Determine the [x, y] coordinate at the center of the cell enclosing the given text.  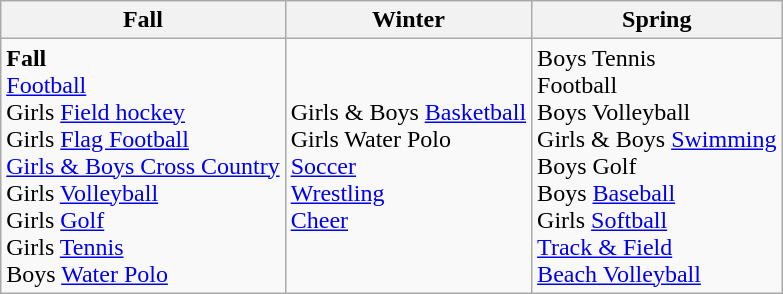
Spring [657, 20]
Fall [143, 20]
FallFootballGirls Field hockeyGirls Flag FootballGirls & Boys Cross CountryGirls VolleyballGirls GolfGirls TennisBoys Water Polo [143, 166]
Girls & Boys BasketballGirls Water PoloSoccerWrestlingCheer [408, 166]
Boys TennisFootballBoys VolleyballGirls & Boys SwimmingBoys GolfBoys BaseballGirls SoftballTrack & FieldBeach Volleyball [657, 166]
Winter [408, 20]
